Provide the [x, y] coordinate of the cell's center where the given text is located.  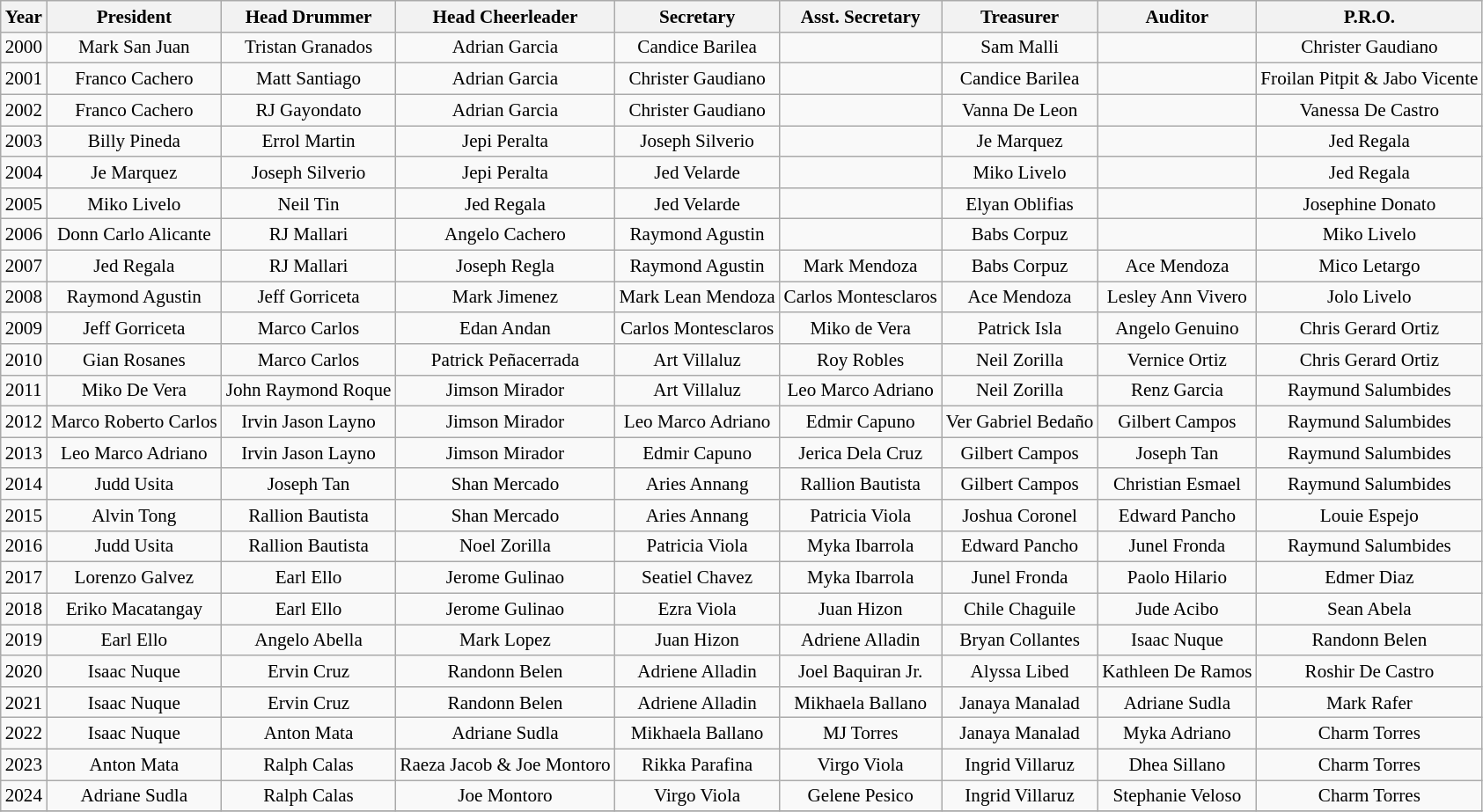
MJ Torres [861, 734]
Auditor [1177, 16]
Angelo Cachero [505, 234]
Josephine Donato [1369, 202]
Louie Espejo [1369, 516]
2014 [24, 484]
2010 [24, 359]
Seatiel Chavez [697, 577]
Lorenzo Galvez [134, 577]
Roshir De Castro [1369, 670]
Mark Lean Mendoza [697, 297]
Gian Rosanes [134, 359]
Vernice Ortiz [1177, 359]
Edmer Diaz [1369, 577]
Head Drummer [309, 16]
2016 [24, 545]
Jolo Livelo [1369, 297]
2017 [24, 577]
Ver Gabriel Bedaño [1020, 422]
Christian Esmael [1177, 484]
Joshua Coronel [1020, 516]
Kathleen De Ramos [1177, 670]
2021 [24, 702]
Jerica Dela Cruz [861, 452]
Vanna De Leon [1020, 109]
Noel Zorilla [505, 545]
2000 [24, 48]
Secretary [697, 16]
2002 [24, 109]
Raeza Jacob & Joe Montoro [505, 764]
Myka Adriano [1177, 734]
Angelo Abella [309, 640]
Patrick Peñacerrada [505, 359]
Alyssa Libed [1020, 670]
Lesley Ann Vivero [1177, 297]
Angelo Genuino [1177, 327]
Neil Tin [309, 202]
Billy Pineda [134, 141]
Mark Mendoza [861, 266]
Jude Acibo [1177, 609]
Sean Abela [1369, 609]
Matt Santiago [309, 79]
Froilan Pitpit & Jabo Vicente [1369, 79]
John Raymond Roque [309, 391]
2018 [24, 609]
Mark Rafer [1369, 702]
Joe Montoro [505, 795]
2013 [24, 452]
2009 [24, 327]
2024 [24, 795]
Miko De Vera [134, 391]
Paolo Hilario [1177, 577]
Chile Chaguile [1020, 609]
Tristan Granados [309, 48]
Joel Baquiran Jr. [861, 670]
2004 [24, 172]
Stephanie Veloso [1177, 795]
Mico Letargo [1369, 266]
2001 [24, 79]
2008 [24, 297]
Patrick Isla [1020, 327]
Head Cheerleader [505, 16]
Marco Roberto Carlos [134, 422]
Edan Andan [505, 327]
Treasurer [1020, 16]
2023 [24, 764]
2019 [24, 640]
President [134, 16]
2003 [24, 141]
Asst. Secretary [861, 16]
Rikka Parafina [697, 764]
RJ Gayondato [309, 109]
Mark Jimenez [505, 297]
Eriko Macatangay [134, 609]
Errol Martin [309, 141]
2006 [24, 234]
Alvin Tong [134, 516]
Bryan Collantes [1020, 640]
Ezra Viola [697, 609]
2015 [24, 516]
Mark Lopez [505, 640]
2012 [24, 422]
Dhea Sillano [1177, 764]
Vanessa De Castro [1369, 109]
2007 [24, 266]
Sam Malli [1020, 48]
Renz Garcia [1177, 391]
2022 [24, 734]
Miko de Vera [861, 327]
2005 [24, 202]
2011 [24, 391]
Gelene Pesico [861, 795]
2020 [24, 670]
Mark San Juan [134, 48]
Elyan Oblifias [1020, 202]
Donn Carlo Alicante [134, 234]
Joseph Regla [505, 266]
Year [24, 16]
P.R.O. [1369, 16]
Roy Robles [861, 359]
